Return [x, y] of the center of cell containing provided text 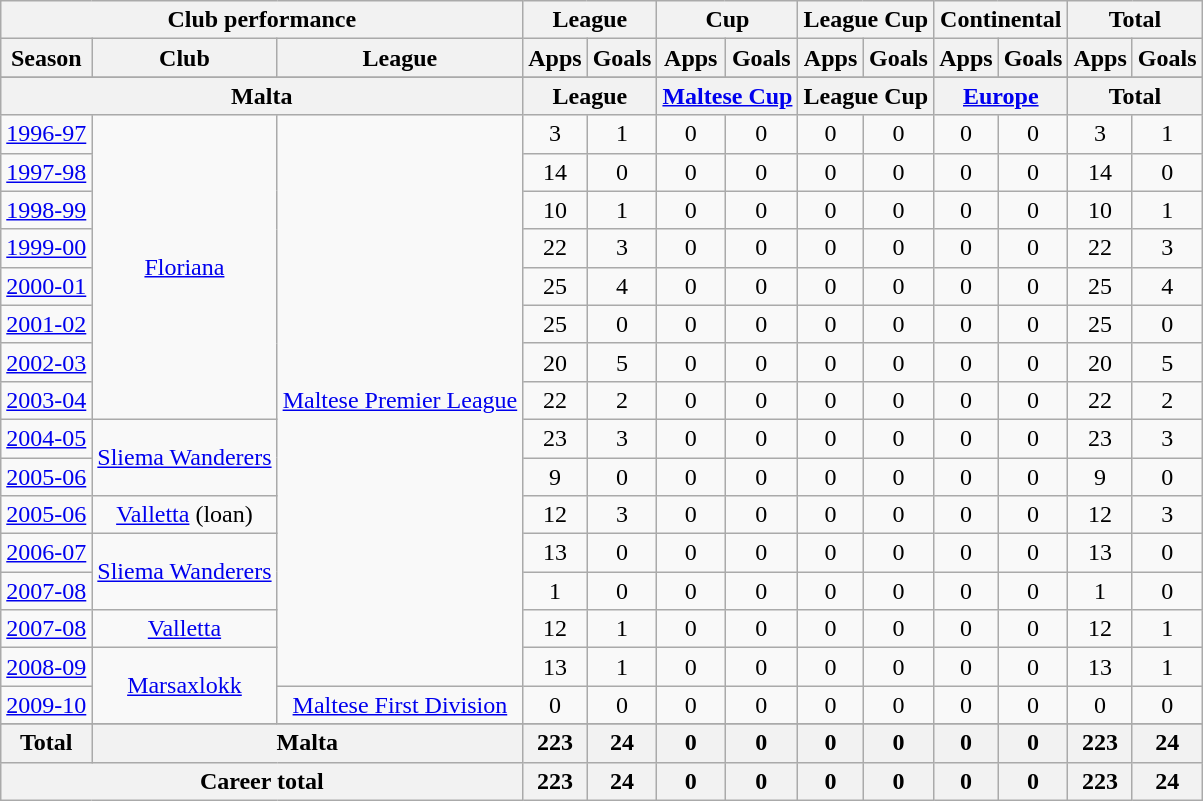
2002-03 [46, 362]
2006-07 [46, 553]
2009-10 [46, 705]
Continental [1001, 20]
2008-09 [46, 667]
Maltese Cup [728, 96]
Club [184, 58]
Maltese Premier League [400, 400]
Career total [262, 781]
Cup [728, 20]
Floriana [184, 267]
Valletta [184, 629]
1998-99 [46, 210]
2003-04 [46, 400]
2000-01 [46, 286]
Season [46, 58]
Valletta (loan) [184, 515]
2004-05 [46, 438]
2001-02 [46, 324]
1999-00 [46, 248]
1997-98 [46, 172]
Europe [1001, 96]
Marsaxlokk [184, 686]
Maltese First Division [400, 705]
1996-97 [46, 134]
Club performance [262, 20]
